Capture the cell that displays the provided text and extract its (X, Y) central coordinate. 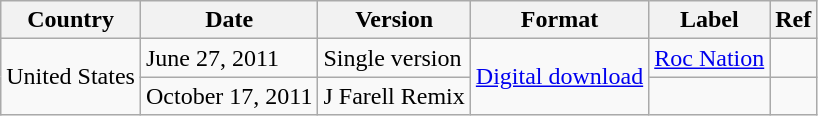
June 27, 2011 (228, 58)
Format (559, 20)
Label (710, 20)
Digital download (559, 77)
Ref (794, 20)
United States (71, 77)
Single version (394, 58)
Roc Nation (710, 58)
Country (71, 20)
Version (394, 20)
J Farell Remix (394, 96)
Date (228, 20)
October 17, 2011 (228, 96)
